For the text-containing cell, return its midpoint in (x, y) coordinate format. 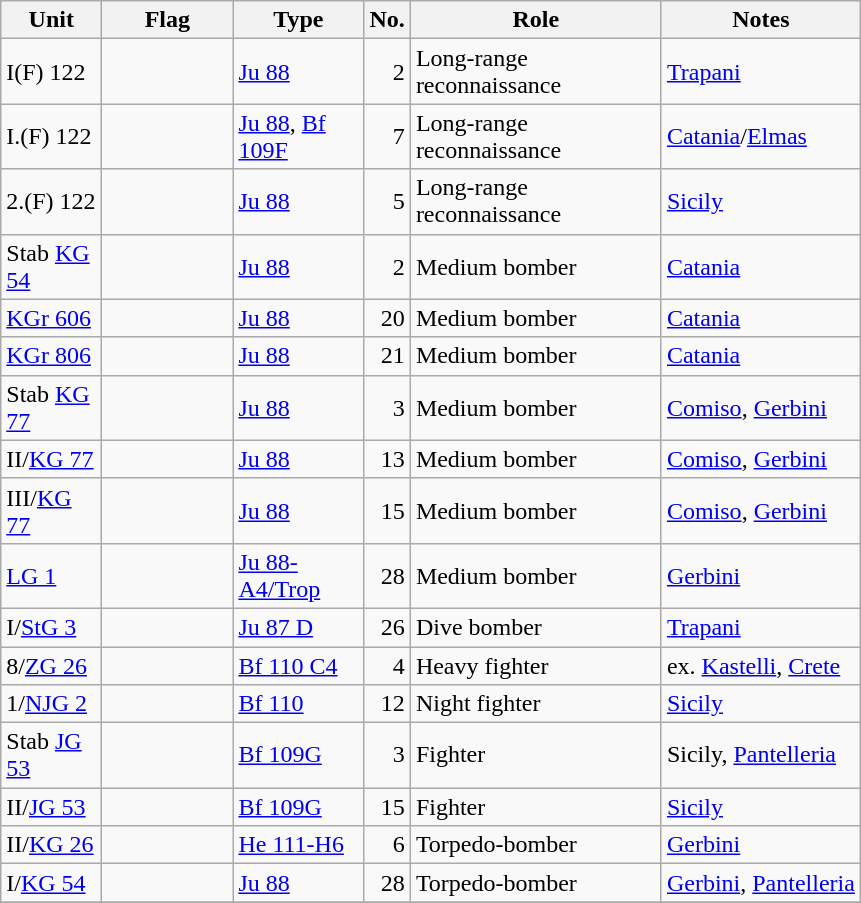
He 111-H6 (298, 845)
26 (387, 627)
LG 1 (52, 576)
I.(F) 122 (52, 136)
5 (387, 202)
21 (387, 356)
Type (298, 20)
Ju 87 D (298, 627)
Bf 110 (298, 704)
Unit (52, 20)
Sicily, Pantelleria (760, 756)
No. (387, 20)
Ju 88-A4/Trop (298, 576)
1/NJG 2 (52, 704)
Stab KG 54 (52, 266)
II/KG 77 (52, 459)
Night fighter (536, 704)
Bf 110 C4 (298, 665)
Dive bomber (536, 627)
III/KG 77 (52, 510)
II/KG 26 (52, 845)
2.(F) 122 (52, 202)
ex. Kastelli, Crete (760, 665)
KGr 606 (52, 318)
II/JG 53 (52, 807)
Ju 88, Bf 109F (298, 136)
I/StG 3 (52, 627)
Heavy fighter (536, 665)
4 (387, 665)
Gerbini, Pantelleria (760, 883)
8/ZG 26 (52, 665)
Flag (168, 20)
20 (387, 318)
Role (536, 20)
6 (387, 845)
Notes (760, 20)
13 (387, 459)
7 (387, 136)
Stab KG 77 (52, 408)
12 (387, 704)
I/KG 54 (52, 883)
Catania/Elmas (760, 136)
Stab JG 53 (52, 756)
KGr 806 (52, 356)
I(F) 122 (52, 72)
